Output the (X, Y) coordinate of the center of the cell containing the given text.  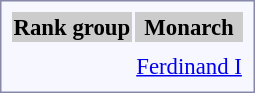
Ferdinand I (190, 66)
Rank group (72, 27)
Monarch (190, 27)
